Scan for the cell matching the given text and deliver its [X, Y] coordinate at center. 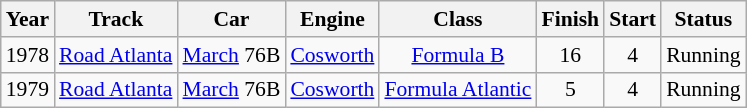
Year [28, 19]
Status [703, 19]
Formula Atlantic [458, 90]
Formula B [458, 55]
Class [458, 19]
Car [231, 19]
1979 [28, 90]
Track [116, 19]
Finish [570, 19]
5 [570, 90]
Start [632, 19]
Engine [332, 19]
16 [570, 55]
1978 [28, 55]
